Scan for the cell matching the given text and deliver its (x, y) coordinate at center. 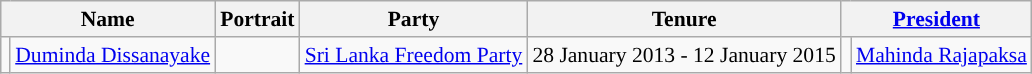
Party (414, 19)
28 January 2013 - 12 January 2015 (684, 55)
Tenure (684, 19)
Duminda Dissanayake (112, 55)
Mahinda Rajapaksa (942, 55)
President (936, 19)
Name (108, 19)
Portrait (257, 19)
Sri Lanka Freedom Party (414, 55)
